Scan for the cell matching the given text and deliver its (X, Y) coordinate at center. 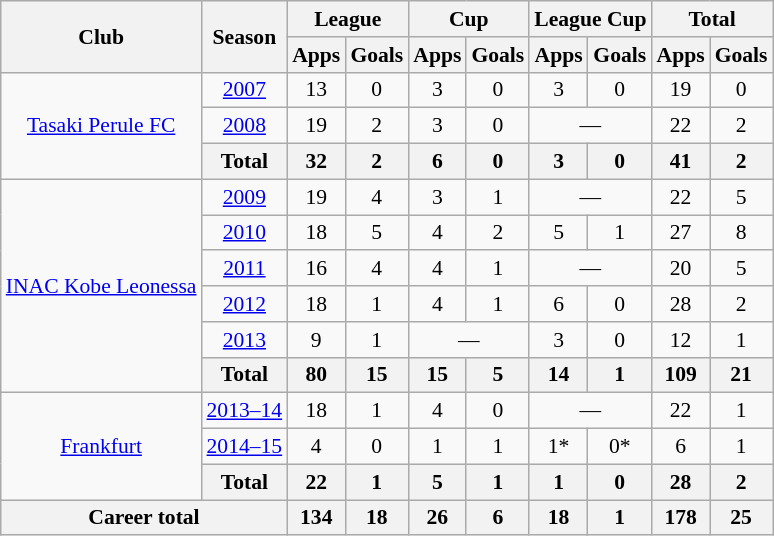
Cup (468, 19)
INAC Kobe Leonessa (102, 286)
41 (681, 162)
9 (316, 340)
2010 (245, 233)
32 (316, 162)
14 (558, 375)
Frankfurt (102, 446)
20 (681, 269)
178 (681, 518)
League Cup (590, 19)
12 (681, 340)
16 (316, 269)
134 (316, 518)
27 (681, 233)
2014–15 (245, 447)
Season (245, 36)
2013 (245, 340)
2009 (245, 197)
13 (316, 90)
Tasaki Perule FC (102, 126)
2012 (245, 304)
0* (620, 447)
109 (681, 375)
80 (316, 375)
League (348, 19)
1* (558, 447)
26 (437, 518)
25 (742, 518)
2013–14 (245, 411)
21 (742, 375)
Club (102, 36)
8 (742, 233)
Career total (144, 518)
2011 (245, 269)
2007 (245, 90)
2008 (245, 126)
